Pinpoint the cell where the given text exists, returning its [X, Y] midpoint coordinate. 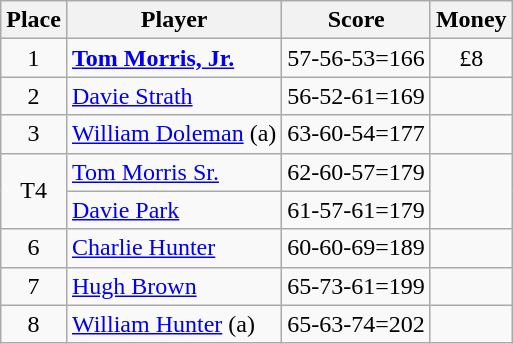
65-73-61=199 [356, 286]
61-57-61=179 [356, 210]
57-56-53=166 [356, 58]
Tom Morris, Jr. [174, 58]
65-63-74=202 [356, 324]
2 [34, 96]
3 [34, 134]
62-60-57=179 [356, 172]
William Doleman (a) [174, 134]
£8 [471, 58]
7 [34, 286]
Charlie Hunter [174, 248]
60-60-69=189 [356, 248]
1 [34, 58]
Money [471, 20]
Place [34, 20]
8 [34, 324]
T4 [34, 191]
63-60-54=177 [356, 134]
56-52-61=169 [356, 96]
Player [174, 20]
William Hunter (a) [174, 324]
Hugh Brown [174, 286]
Score [356, 20]
Davie Strath [174, 96]
6 [34, 248]
Davie Park [174, 210]
Tom Morris Sr. [174, 172]
